Search for the cell housing the specified text and yield its [X, Y] center coordinate. 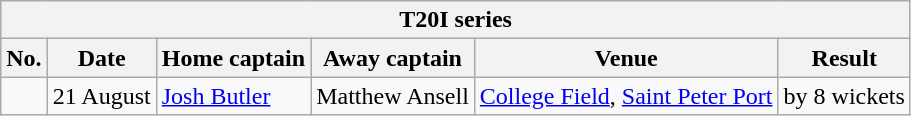
Date [102, 58]
Josh Butler [233, 96]
T20I series [456, 20]
College Field, Saint Peter Port [626, 96]
No. [24, 58]
Matthew Ansell [393, 96]
by 8 wickets [844, 96]
Away captain [393, 58]
Result [844, 58]
21 August [102, 96]
Venue [626, 58]
Home captain [233, 58]
